Extract the (x, y) coordinate from the center of the cell holding the provided text.  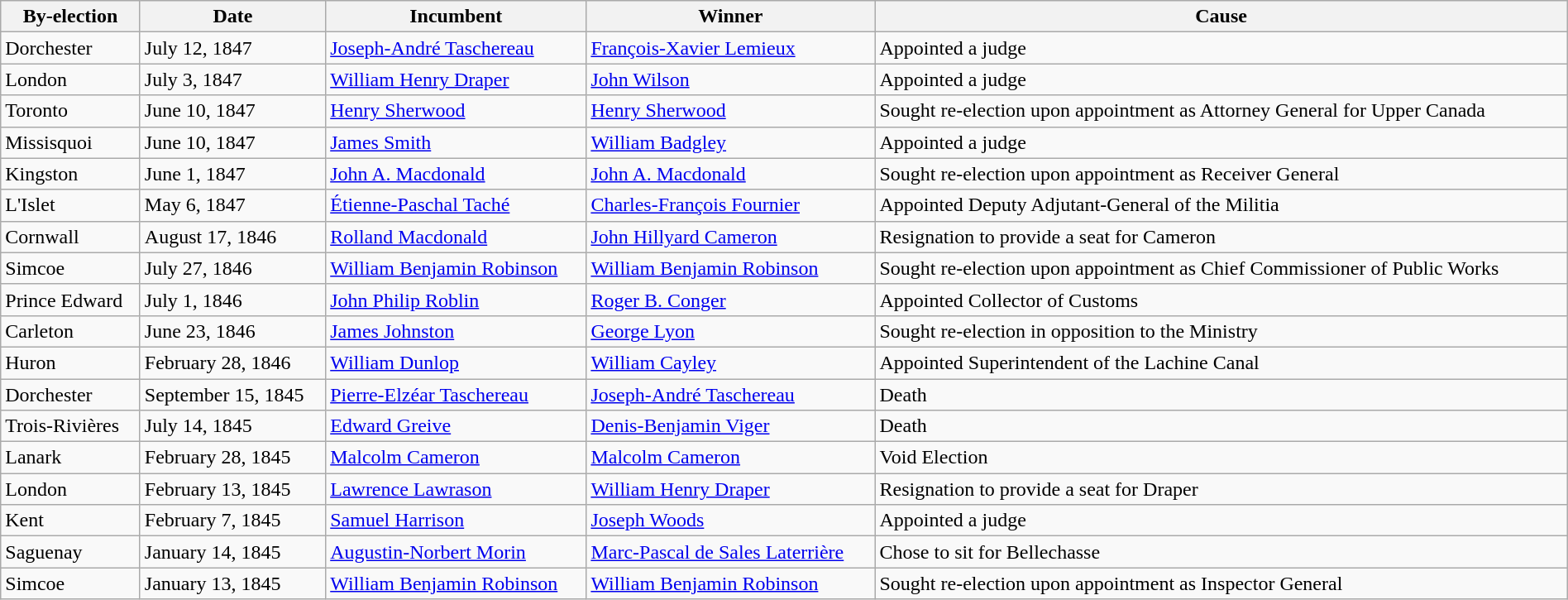
Sought re-election in opposition to the Ministry (1221, 331)
July 1, 1846 (232, 300)
June 23, 1846 (232, 331)
Samuel Harrison (457, 521)
Denis-Benjamin Viger (731, 426)
Cause (1221, 17)
John Wilson (731, 79)
February 7, 1845 (232, 521)
Étienne-Paschal Taché (457, 205)
Sought re-election upon appointment as Attorney General for Upper Canada (1221, 111)
Prince Edward (71, 300)
May 6, 1847 (232, 205)
June 1, 1847 (232, 174)
Kingston (71, 174)
Incumbent (457, 17)
Edward Greive (457, 426)
Cornwall (71, 237)
Missisquoi (71, 142)
William Dunlop (457, 362)
Sought re-election upon appointment as Chief Commissioner of Public Works (1221, 268)
Lawrence Lawrason (457, 489)
February 28, 1846 (232, 362)
Chose to sit for Bellechasse (1221, 552)
Marc-Pascal de Sales Laterrière (731, 552)
Appointed Collector of Customs (1221, 300)
Winner (731, 17)
Trois-Rivières (71, 426)
By-election (71, 17)
Carleton (71, 331)
William Badgley (731, 142)
Pierre-Elzéar Taschereau (457, 395)
Appointed Superintendent of the Lachine Canal (1221, 362)
July 27, 1846 (232, 268)
Lanark (71, 458)
James Johnston (457, 331)
January 13, 1845 (232, 583)
Void Election (1221, 458)
July 12, 1847 (232, 48)
Sought re-election upon appointment as Receiver General (1221, 174)
Sought re-election upon appointment as Inspector General (1221, 583)
James Smith (457, 142)
John Philip Roblin (457, 300)
July 14, 1845 (232, 426)
Resignation to provide a seat for Draper (1221, 489)
Kent (71, 521)
August 17, 1846 (232, 237)
L'Islet (71, 205)
Resignation to provide a seat for Cameron (1221, 237)
Augustin-Norbert Morin (457, 552)
Charles-François Fournier (731, 205)
Date (232, 17)
John Hillyard Cameron (731, 237)
Toronto (71, 111)
September 15, 1845 (232, 395)
July 3, 1847 (232, 79)
February 28, 1845 (232, 458)
François-Xavier Lemieux (731, 48)
January 14, 1845 (232, 552)
Saguenay (71, 552)
Roger B. Conger (731, 300)
Huron (71, 362)
George Lyon (731, 331)
William Cayley (731, 362)
Joseph Woods (731, 521)
Appointed Deputy Adjutant-General of the Militia (1221, 205)
Rolland Macdonald (457, 237)
February 13, 1845 (232, 489)
